Scan for the cell matching the given text and deliver its (x, y) coordinate at center. 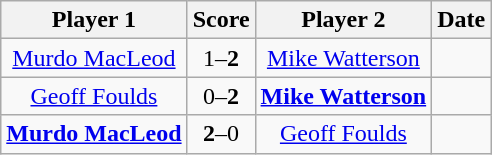
Date (462, 20)
1–2 (221, 58)
Player 2 (344, 20)
Score (221, 20)
2–0 (221, 134)
Player 1 (94, 20)
0–2 (221, 96)
